Detect which cell encompasses the target text, then output its (X, Y) center coordinate. 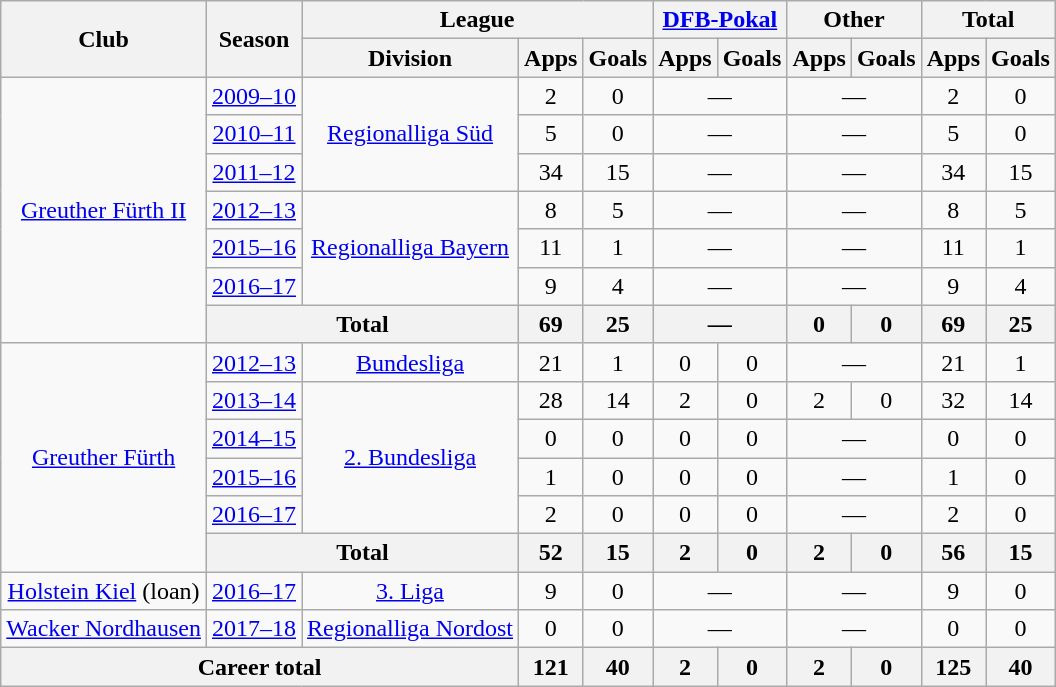
2014–15 (254, 438)
Other (854, 20)
DFB-Pokal (720, 20)
32 (953, 400)
Club (104, 39)
2011–12 (254, 172)
3. Liga (410, 591)
52 (551, 553)
2010–11 (254, 134)
Greuther Fürth II (104, 210)
2009–10 (254, 96)
Division (410, 58)
League (478, 20)
Bundesliga (410, 362)
Career total (260, 667)
Regionalliga Nordost (410, 629)
125 (953, 667)
Season (254, 39)
2013–14 (254, 400)
56 (953, 553)
Wacker Nordhausen (104, 629)
28 (551, 400)
121 (551, 667)
Regionalliga Bayern (410, 248)
Greuther Fürth (104, 457)
Holstein Kiel (loan) (104, 591)
2. Bundesliga (410, 457)
2017–18 (254, 629)
Regionalliga Süd (410, 134)
